For the text-containing cell, return its midpoint in (x, y) coordinate format. 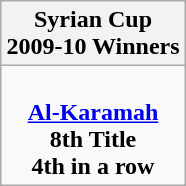
Al-Karamah8th Title 4th in a row (93, 126)
Syrian Cup 2009-10 Winners (93, 34)
